Find where the given text appears and provide that cell's center as (X, Y) coordinate. 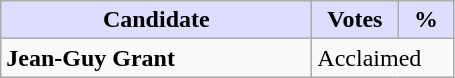
% (426, 20)
Jean-Guy Grant (156, 58)
Acclaimed (383, 58)
Candidate (156, 20)
Votes (355, 20)
